Determine the [X, Y] coordinate at the center of the cell enclosing the given text.  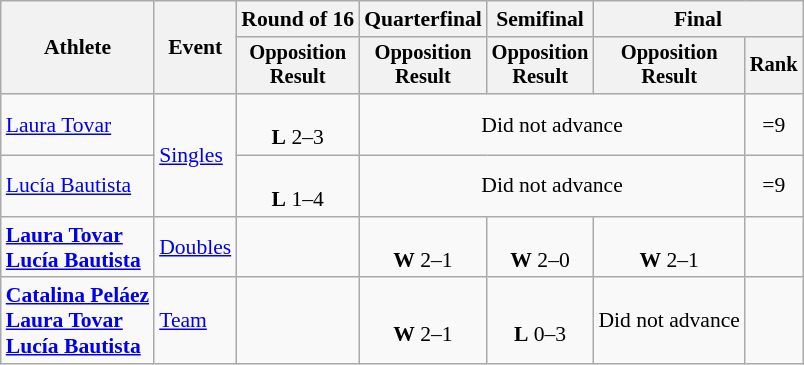
Doubles [195, 248]
W 2–0 [540, 248]
Event [195, 48]
Rank [774, 66]
L 0–3 [540, 322]
Semifinal [540, 19]
Quarterfinal [423, 19]
Laura Tovar [78, 124]
L 2–3 [298, 124]
Team [195, 322]
Athlete [78, 48]
Final [698, 19]
Round of 16 [298, 19]
L 1–4 [298, 186]
Singles [195, 155]
Laura TovarLucía Bautista [78, 248]
Catalina PeláezLaura TovarLucía Bautista [78, 322]
Lucía Bautista [78, 186]
